Identify which cell holds the provided text, then report its [x, y] central coordinate. 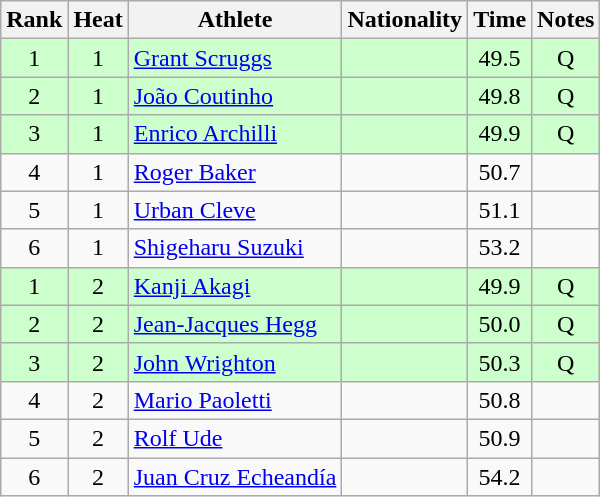
49.5 [500, 58]
Notes [566, 20]
Jean-Jacques Hegg [235, 324]
50.9 [500, 438]
Athlete [235, 20]
50.0 [500, 324]
Roger Baker [235, 172]
Grant Scruggs [235, 58]
50.3 [500, 362]
João Coutinho [235, 96]
Shigeharu Suzuki [235, 248]
49.8 [500, 96]
Nationality [405, 20]
Enrico Archilli [235, 134]
53.2 [500, 248]
Rolf Ude [235, 438]
Juan Cruz Echeandía [235, 477]
Kanji Akagi [235, 286]
Heat [98, 20]
50.7 [500, 172]
Time [500, 20]
Mario Paoletti [235, 400]
Urban Cleve [235, 210]
50.8 [500, 400]
John Wrighton [235, 362]
54.2 [500, 477]
Rank [34, 20]
51.1 [500, 210]
